From the cell containing the given text, extract its center point as (X, Y) coordinate. 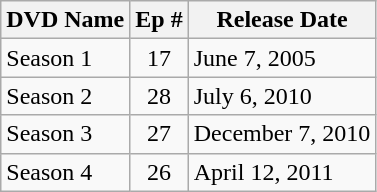
June 7, 2005 (282, 58)
April 12, 2011 (282, 172)
Ep # (159, 20)
Release Date (282, 20)
28 (159, 96)
December 7, 2010 (282, 134)
DVD Name (66, 20)
17 (159, 58)
Season 4 (66, 172)
July 6, 2010 (282, 96)
Season 2 (66, 96)
Season 3 (66, 134)
Season 1 (66, 58)
27 (159, 134)
26 (159, 172)
